Identify which cell holds the provided text, then report its [X, Y] central coordinate. 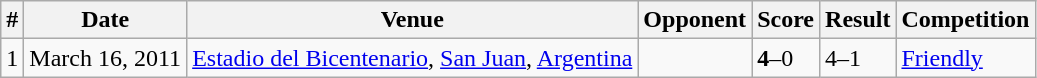
Estadio del Bicentenario, San Juan, Argentina [412, 58]
Date [106, 20]
Result [858, 20]
Score [786, 20]
1 [12, 58]
Venue [412, 20]
4–0 [786, 58]
March 16, 2011 [106, 58]
Competition [966, 20]
4–1 [858, 58]
Friendly [966, 58]
Opponent [695, 20]
# [12, 20]
